Scan for the cell matching the given text and deliver its [X, Y] coordinate at center. 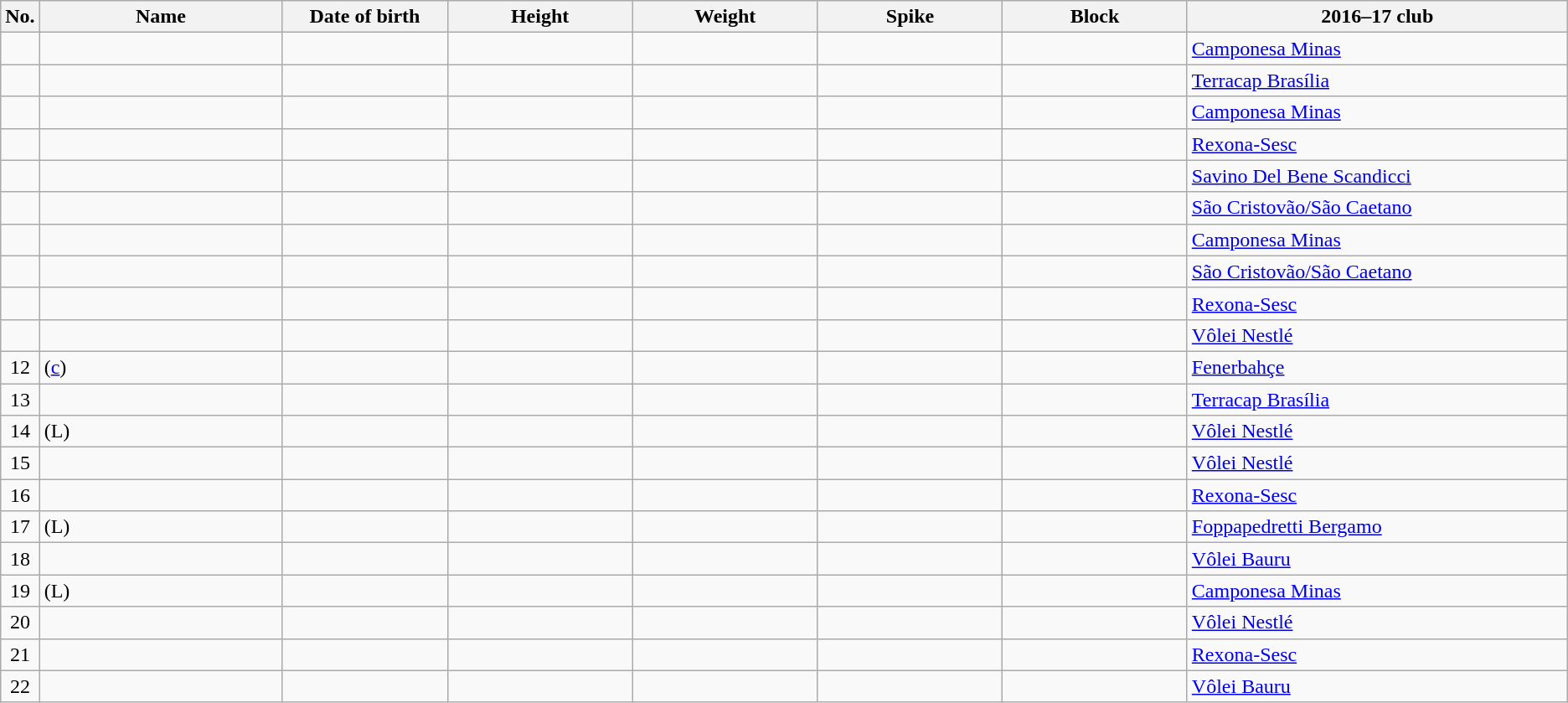
22 [20, 686]
Height [539, 17]
14 [20, 432]
Block [1096, 17]
12 [20, 367]
Fenerbahçe [1377, 367]
Spike [910, 17]
18 [20, 559]
20 [20, 623]
(c) [161, 367]
Savino Del Bene Scandicci [1377, 176]
19 [20, 591]
13 [20, 400]
17 [20, 527]
Name [161, 17]
Date of birth [365, 17]
15 [20, 463]
Foppapedretti Bergamo [1377, 527]
2016–17 club [1377, 17]
No. [20, 17]
21 [20, 654]
Weight [725, 17]
16 [20, 495]
